Search for the cell housing the specified text and yield its [x, y] center coordinate. 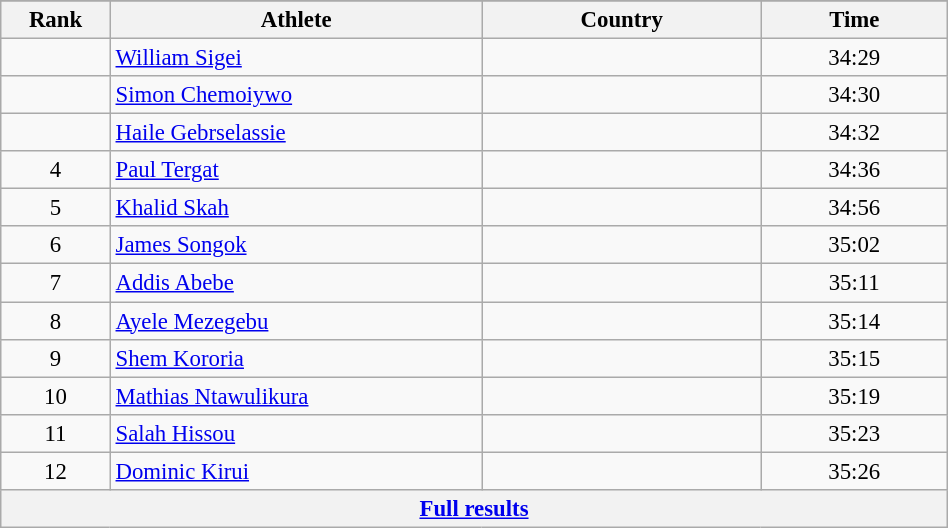
William Sigei [296, 58]
Ayele Mezegebu [296, 321]
8 [56, 321]
Paul Tergat [296, 170]
35:11 [854, 283]
12 [56, 471]
Mathias Ntawulikura [296, 396]
11 [56, 433]
34:30 [854, 95]
Time [854, 20]
4 [56, 170]
James Songok [296, 245]
6 [56, 245]
35:23 [854, 433]
Dominic Kirui [296, 471]
35:02 [854, 245]
Country [622, 20]
Khalid Skah [296, 208]
35:19 [854, 396]
Athlete [296, 20]
Salah Hissou [296, 433]
34:32 [854, 133]
35:26 [854, 471]
5 [56, 208]
34:36 [854, 170]
Addis Abebe [296, 283]
35:14 [854, 321]
35:15 [854, 358]
Haile Gebrselassie [296, 133]
Simon Chemoiywo [296, 95]
Full results [474, 509]
9 [56, 358]
34:29 [854, 58]
Shem Kororia [296, 358]
10 [56, 396]
7 [56, 283]
Rank [56, 20]
34:56 [854, 208]
